Locate the cell with the specified text and output its (X, Y) center coordinate. 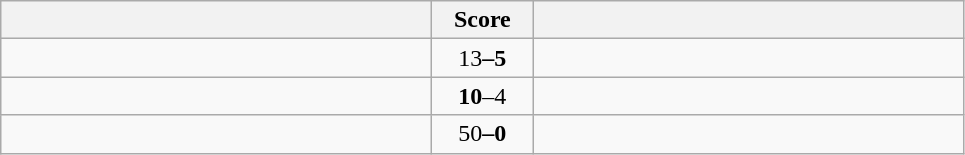
10–4 (482, 96)
50–0 (482, 134)
Score (482, 20)
13–5 (482, 58)
